Scan for the cell matching the given text and deliver its (x, y) coordinate at center. 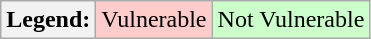
Vulnerable (154, 20)
Legend: (48, 20)
Not Vulnerable (291, 20)
